For the text-containing cell, return its midpoint in (x, y) coordinate format. 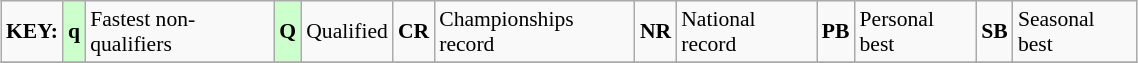
Seasonal best (1075, 32)
KEY: (32, 32)
Championships record (534, 32)
NR (656, 32)
q (74, 32)
Fastest non-qualifiers (180, 32)
Personal best (916, 32)
CR (414, 32)
SB (994, 32)
PB (836, 32)
Qualified (347, 32)
Q (288, 32)
National record (746, 32)
